Detect which cell encompasses the target text, then output its [X, Y] center coordinate. 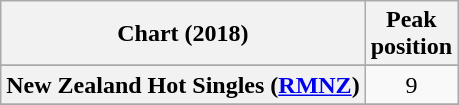
9 [411, 85]
Peakposition [411, 34]
New Zealand Hot Singles (RMNZ) [183, 85]
Chart (2018) [183, 34]
